Return [X, Y] of the center of cell containing provided text 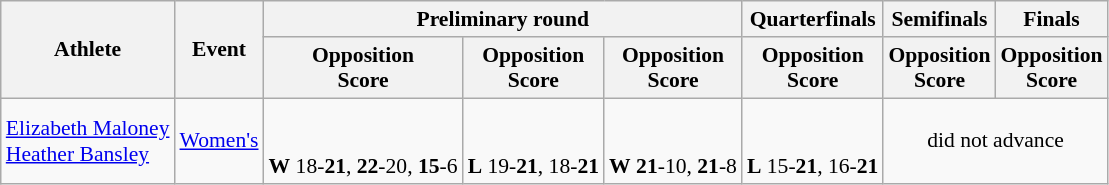
Preliminary round [503, 19]
W 18-21, 22-20, 15-6 [364, 142]
did not advance [995, 142]
Women's [220, 142]
Finals [1052, 19]
Elizabeth Maloney Heather Bansley [88, 142]
Semifinals [939, 19]
Event [220, 50]
W 21-10, 21-8 [673, 142]
Athlete [88, 50]
Quarterfinals [812, 19]
L 15-21, 16-21 [812, 142]
L 19-21, 18-21 [534, 142]
